Scan for the cell matching the given text and deliver its [X, Y] coordinate at center. 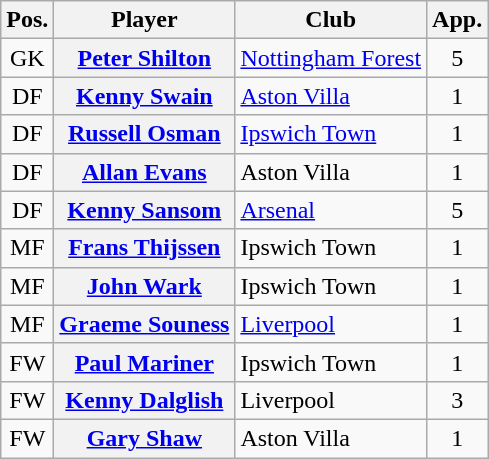
Russell Osman [144, 134]
App. [458, 20]
Paul Mariner [144, 362]
Graeme Souness [144, 324]
3 [458, 400]
Allan Evans [144, 172]
Kenny Sansom [144, 210]
Club [331, 20]
Kenny Dalglish [144, 400]
Nottingham Forest [331, 58]
Arsenal [331, 210]
Frans Thijssen [144, 248]
Kenny Swain [144, 96]
Pos. [28, 20]
Player [144, 20]
Peter Shilton [144, 58]
Gary Shaw [144, 438]
GK [28, 58]
John Wark [144, 286]
